Detect which cell encompasses the target text, then output its [X, Y] center coordinate. 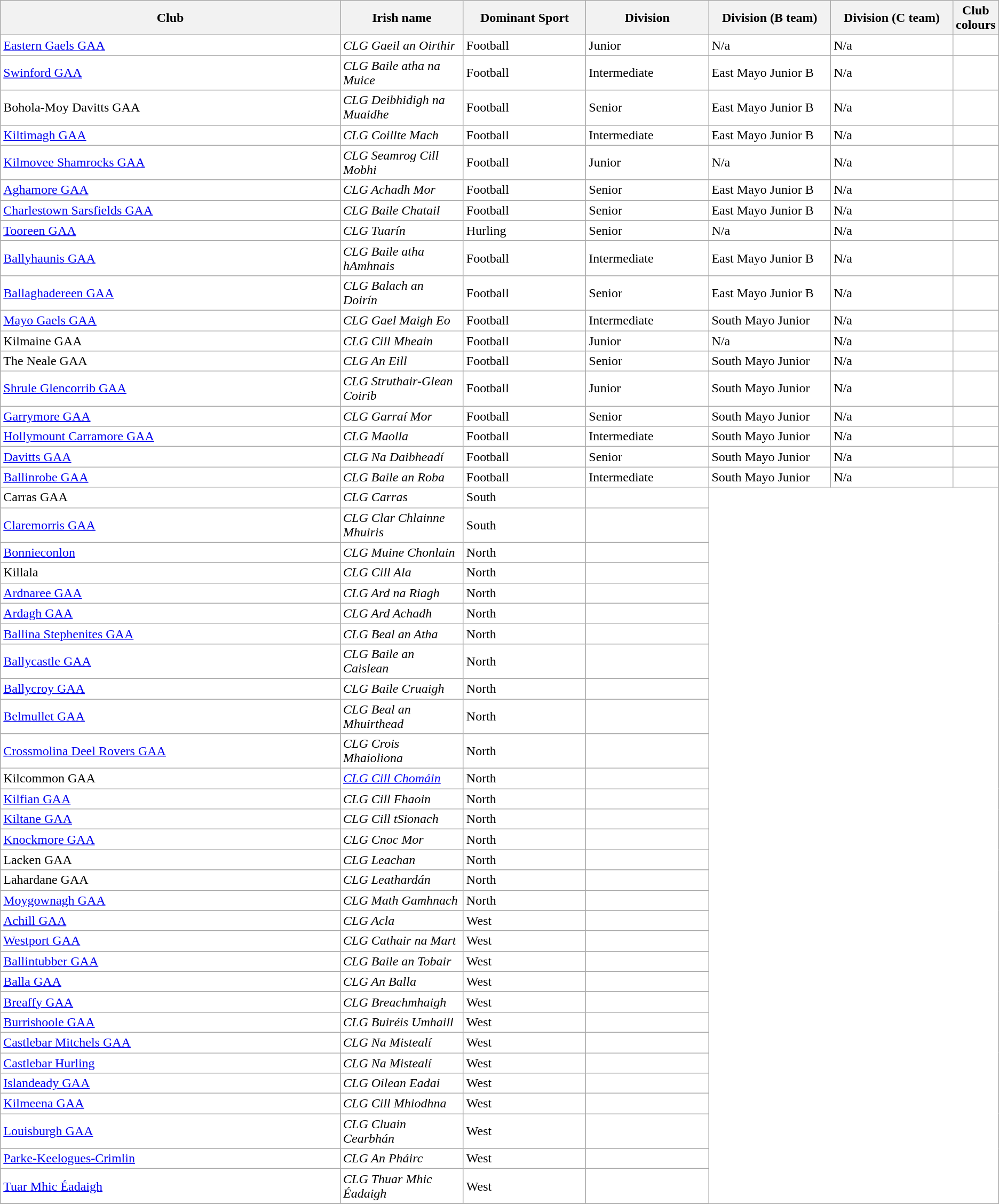
CLG Crois Mhaioliona [402, 751]
Bonnieconlon [171, 552]
Charlestown Sarsfields GAA [171, 210]
CLG An Balla [402, 981]
CLG Tuarín [402, 231]
Belmullet GAA [171, 716]
Breaffy GAA [171, 1002]
CLG Beal an Atha [402, 633]
Division (C team) [892, 18]
CLG Baile an Tobair [402, 961]
CLG Oilean Eadai [402, 1083]
Dominant Sport [524, 18]
Club [171, 18]
Balla GAA [171, 981]
CLG Maolla [402, 437]
CLG Cluain Cearbhán [402, 1131]
CLG Coillte Mach [402, 135]
Division (B team) [770, 18]
Kiltane GAA [171, 819]
Mayo Gaels GAA [171, 320]
Parke-Keelogues-Crimlin [171, 1159]
Tuar Mhic Éadaigh [171, 1186]
CLG Cill Mheain [402, 341]
CLG Cill Chomáin [402, 779]
Kilfian GAA [171, 799]
Davitts GAA [171, 457]
CLG Thuar Mhic Éadaigh [402, 1186]
CLG Cill Fhaoin [402, 799]
Swinford GAA [171, 73]
CLG Cathair na Mart [402, 941]
CLG Cill tSionach [402, 819]
The Neale GAA [171, 361]
Ballinrobe GAA [171, 477]
Aghamore GAA [171, 190]
Hollymount Carramore GAA [171, 437]
Burrishoole GAA [171, 1022]
Castlebar Mitchels GAA [171, 1042]
CLG An Pháirc [402, 1159]
CLG Cill Mhiodhna [402, 1104]
Ballaghadereen GAA [171, 292]
Ardnaree GAA [171, 593]
CLG Clar Chlainne Mhuiris [402, 525]
Ballintubber GAA [171, 961]
CLG Muine Chonlain [402, 552]
CLG Leathardán [402, 880]
Hurling [524, 231]
Kiltimagh GAA [171, 135]
CLG An Eill [402, 361]
CLG Cnoc Mor [402, 839]
Knockmore GAA [171, 839]
Ballycastle GAA [171, 661]
Kilmeena GAA [171, 1104]
Moygownagh GAA [171, 900]
CLG Achadh Mor [402, 190]
CLG Struthair-Glean Coirib [402, 389]
Crossmolina Deel Rovers GAA [171, 751]
CLG Math Gamhnach [402, 900]
Achill GAA [171, 921]
Louisburgh GAA [171, 1131]
CLG Breachmhaigh [402, 1002]
Islandeady GAA [171, 1083]
CLG Seamrog Cill Mobhi [402, 162]
CLG Baile an Caislean [402, 661]
CLG Baile Cruaigh [402, 688]
Club colours [976, 18]
CLG Gael Maigh Eo [402, 320]
Shrule Glencorrib GAA [171, 389]
CLG Ard na Riagh [402, 593]
CLG Buiréis Umhaill [402, 1022]
Kilcommon GAA [171, 779]
CLG Baile atha na Muice [402, 73]
Lahardane GAA [171, 880]
CLG Beal an Mhuirthead [402, 716]
CLG Baile an Roba [402, 477]
Castlebar Hurling [171, 1063]
CLG Leachan [402, 860]
CLG Baile Chatail [402, 210]
Eastern Gaels GAA [171, 45]
Division [647, 18]
CLG Baile atha hAmhnais [402, 258]
CLG Cill Ala [402, 573]
CLG Balach an Doirín [402, 292]
CLG Ard Achadh [402, 613]
Kilmaine GAA [171, 341]
CLG Deibhidigh na Muaidhe [402, 108]
Ballina Stephenites GAA [171, 633]
Lacken GAA [171, 860]
Tooreen GAA [171, 231]
CLG Na Daibheadí [402, 457]
Claremorris GAA [171, 525]
Carras GAA [171, 497]
Bohola-Moy Davitts GAA [171, 108]
CLG Garraí Mor [402, 416]
CLG Carras [402, 497]
Irish name [402, 18]
CLG Acla [402, 921]
Ballycroy GAA [171, 688]
Ardagh GAA [171, 613]
Ballyhaunis GAA [171, 258]
Westport GAA [171, 941]
CLG Gaeil an Oirthir [402, 45]
Garrymore GAA [171, 416]
Kilmovee Shamrocks GAA [171, 162]
Killala [171, 573]
